Scan for the cell matching the given text and deliver its (X, Y) coordinate at center. 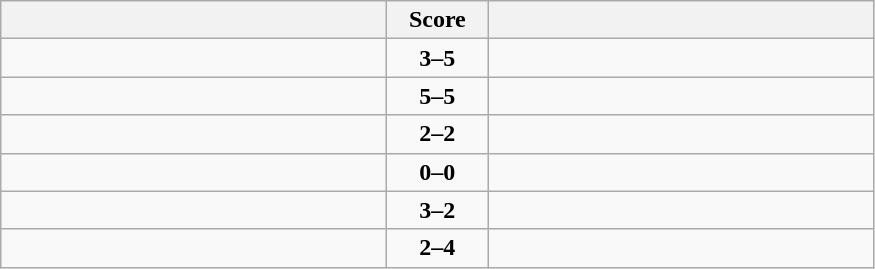
2–2 (438, 134)
3–2 (438, 210)
Score (438, 20)
2–4 (438, 248)
3–5 (438, 58)
0–0 (438, 172)
5–5 (438, 96)
